Scan for the cell matching the given text and deliver its (X, Y) coordinate at center. 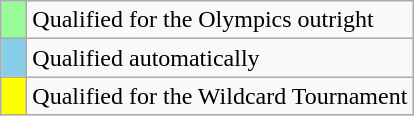
Qualified for the Wildcard Tournament (220, 96)
Qualified automatically (220, 58)
Qualified for the Olympics outright (220, 20)
